For the text-containing cell, return its midpoint in (X, Y) coordinate format. 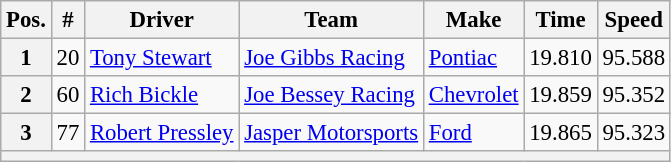
Pontiac (473, 58)
Time (560, 20)
60 (68, 95)
77 (68, 133)
20 (68, 58)
19.865 (560, 133)
# (68, 20)
19.859 (560, 95)
19.810 (560, 58)
95.588 (634, 58)
Tony Stewart (162, 58)
Ford (473, 133)
Rich Bickle (162, 95)
2 (26, 95)
1 (26, 58)
Driver (162, 20)
95.352 (634, 95)
Make (473, 20)
Robert Pressley (162, 133)
Joe Gibbs Racing (332, 58)
3 (26, 133)
Team (332, 20)
Pos. (26, 20)
95.323 (634, 133)
Speed (634, 20)
Joe Bessey Racing (332, 95)
Jasper Motorsports (332, 133)
Chevrolet (473, 95)
